Determine the [x, y] coordinate at the center of the cell enclosing the given text.  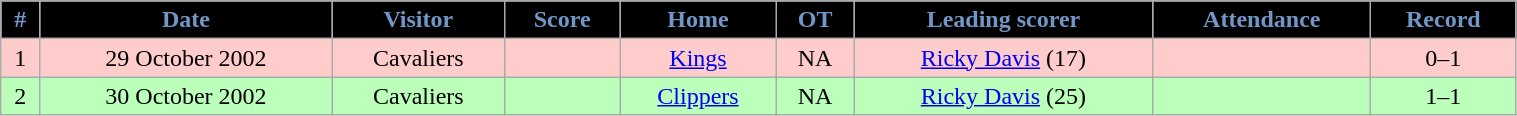
Record [1444, 20]
1–1 [1444, 96]
Clippers [698, 96]
Leading scorer [1004, 20]
# [20, 20]
30 October 2002 [186, 96]
Score [562, 20]
Ricky Davis (25) [1004, 96]
1 [20, 58]
Kings [698, 58]
0–1 [1444, 58]
Date [186, 20]
Attendance [1262, 20]
Visitor [418, 20]
Home [698, 20]
2 [20, 96]
OT [815, 20]
Ricky Davis (17) [1004, 58]
29 October 2002 [186, 58]
